Search for the cell housing the specified text and yield its (x, y) center coordinate. 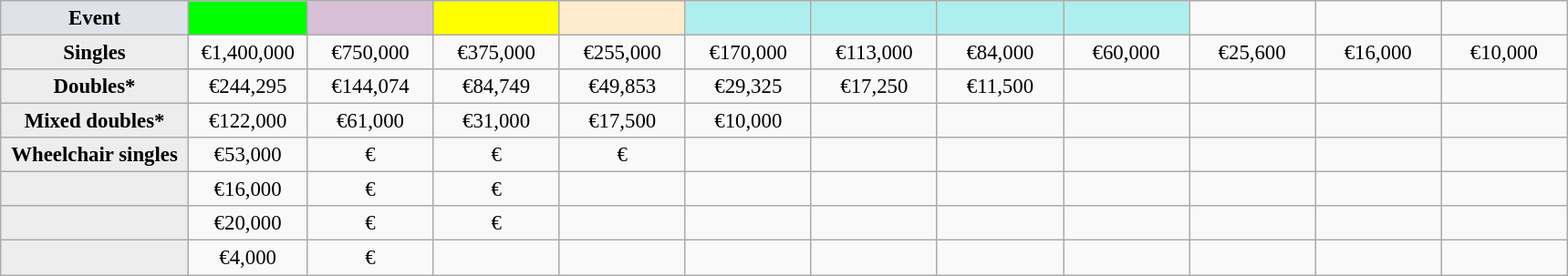
€4,000 (248, 258)
€144,074 (370, 87)
€84,749 (496, 87)
Mixed doubles* (95, 121)
€244,295 (248, 87)
€60,000 (1127, 53)
€170,000 (748, 53)
€49,853 (622, 87)
Doubles* (95, 87)
€1,400,000 (248, 53)
€25,600 (1252, 53)
Event (95, 18)
€17,250 (874, 87)
€11,500 (1000, 87)
€122,000 (248, 121)
€113,000 (874, 53)
€84,000 (1000, 53)
€750,000 (370, 53)
€375,000 (496, 53)
€53,000 (248, 155)
€20,000 (248, 223)
€31,000 (496, 121)
€17,500 (622, 121)
€61,000 (370, 121)
Wheelchair singles (95, 155)
€255,000 (622, 53)
€29,325 (748, 87)
Singles (95, 53)
